From the cell containing the given text, extract its center point as (X, Y) coordinate. 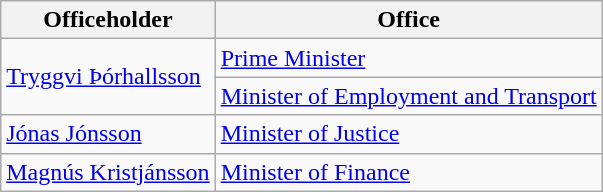
Officeholder (108, 20)
Office (408, 20)
Minister of Finance (408, 172)
Tryggvi Þórhallsson (108, 77)
Magnús Kristjánsson (108, 172)
Minister of Justice (408, 134)
Jónas Jónsson (108, 134)
Minister of Employment and Transport (408, 96)
Prime Minister (408, 58)
